Search for the cell housing the specified text and yield its (x, y) center coordinate. 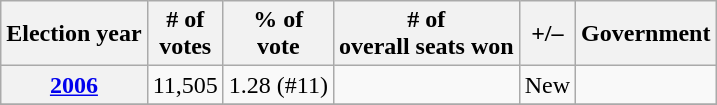
# ofoverall seats won (426, 34)
+/– (547, 34)
2006 (74, 85)
# ofvotes (185, 34)
% ofvote (278, 34)
Government (646, 34)
1.28 (#11) (278, 85)
Election year (74, 34)
New (547, 85)
11,505 (185, 85)
